Pinpoint the cell where the given text exists, returning its [x, y] midpoint coordinate. 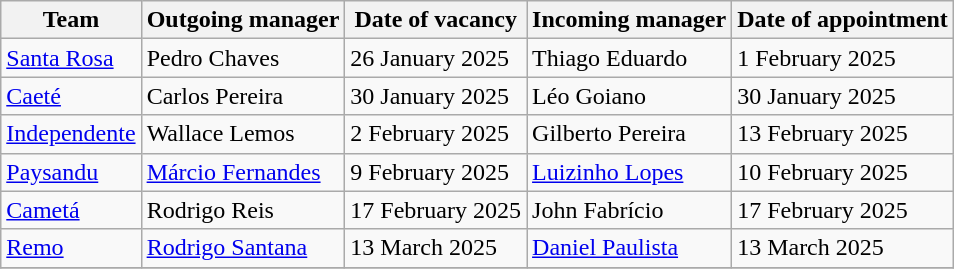
Caeté [71, 96]
Paysandu [71, 172]
Thiago Eduardo [630, 58]
Rodrigo Reis [243, 210]
Outgoing manager [243, 20]
Santa Rosa [71, 58]
Gilberto Pereira [630, 134]
1 February 2025 [843, 58]
Cametá [71, 210]
2 February 2025 [436, 134]
Léo Goiano [630, 96]
Independente [71, 134]
10 February 2025 [843, 172]
Wallace Lemos [243, 134]
26 January 2025 [436, 58]
John Fabrício [630, 210]
13 February 2025 [843, 134]
9 February 2025 [436, 172]
Date of appointment [843, 20]
Carlos Pereira [243, 96]
Team [71, 20]
Remo [71, 248]
Pedro Chaves [243, 58]
Daniel Paulista [630, 248]
Incoming manager [630, 20]
Rodrigo Santana [243, 248]
Márcio Fernandes [243, 172]
Luizinho Lopes [630, 172]
Date of vacancy [436, 20]
